Locate the cell with the specified text and output its (x, y) center coordinate. 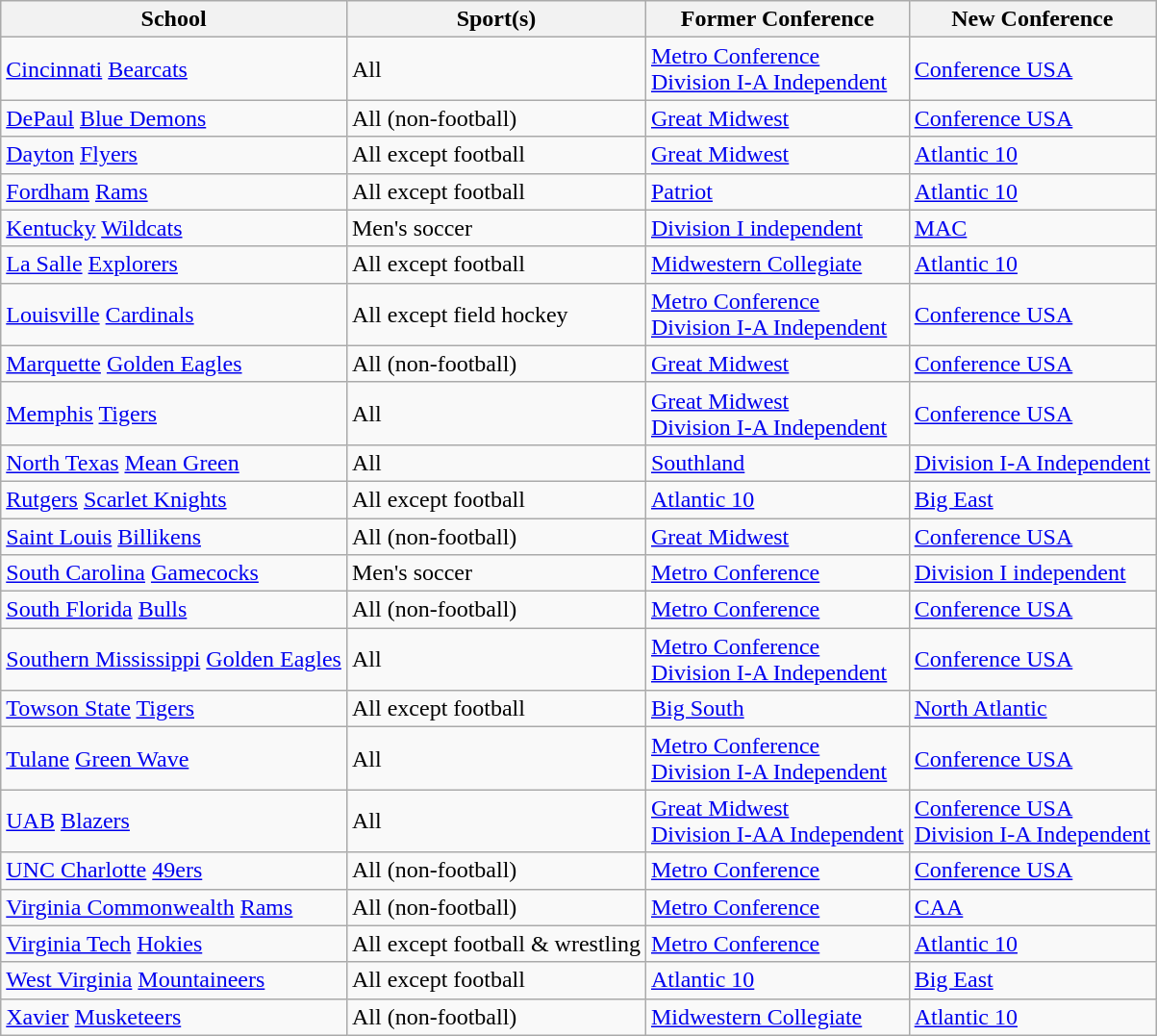
Former Conference (777, 19)
Cincinnati Bearcats (174, 69)
Kentucky Wildcats (174, 228)
Tulane Green Wave (174, 758)
School (174, 19)
Marquette Golden Eagles (174, 364)
All except football & wrestling (496, 944)
Great MidwestDivision I-AA Independent (777, 821)
Louisville Cardinals (174, 314)
La Salle Explorers (174, 265)
DePaul Blue Demons (174, 118)
MAC (1032, 228)
West Virginia Mountaineers (174, 980)
Great MidwestDivision I-A Independent (777, 414)
New Conference (1032, 19)
CAA (1032, 907)
Saint Louis Billikens (174, 536)
Xavier Musketeers (174, 1017)
Rutgers Scarlet Knights (174, 499)
Sport(s) (496, 19)
Patriot (777, 191)
South Carolina Gamecocks (174, 573)
Southern Mississippi Golden Eagles (174, 660)
North Atlantic (1032, 709)
Virginia Tech Hokies (174, 944)
UAB Blazers (174, 821)
Memphis Tigers (174, 414)
Towson State Tigers (174, 709)
South Florida Bulls (174, 610)
All except field hockey (496, 314)
Dayton Flyers (174, 155)
Big South (777, 709)
Conference USADivision I-A Independent (1032, 821)
Division I-A Independent (1032, 463)
UNC Charlotte 49ers (174, 871)
Virginia Commonwealth Rams (174, 907)
North Texas Mean Green (174, 463)
Fordham Rams (174, 191)
Southland (777, 463)
